Detect which cell encompasses the target text, then output its [X, Y] center coordinate. 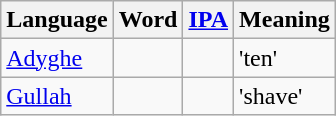
Meaning [285, 20]
IPA [208, 20]
Word [148, 20]
'shave' [285, 96]
Gullah [57, 96]
Language [57, 20]
Adyghe [57, 58]
'ten' [285, 58]
